Provide the [X, Y] coordinate of the cell's center where the given text is located.  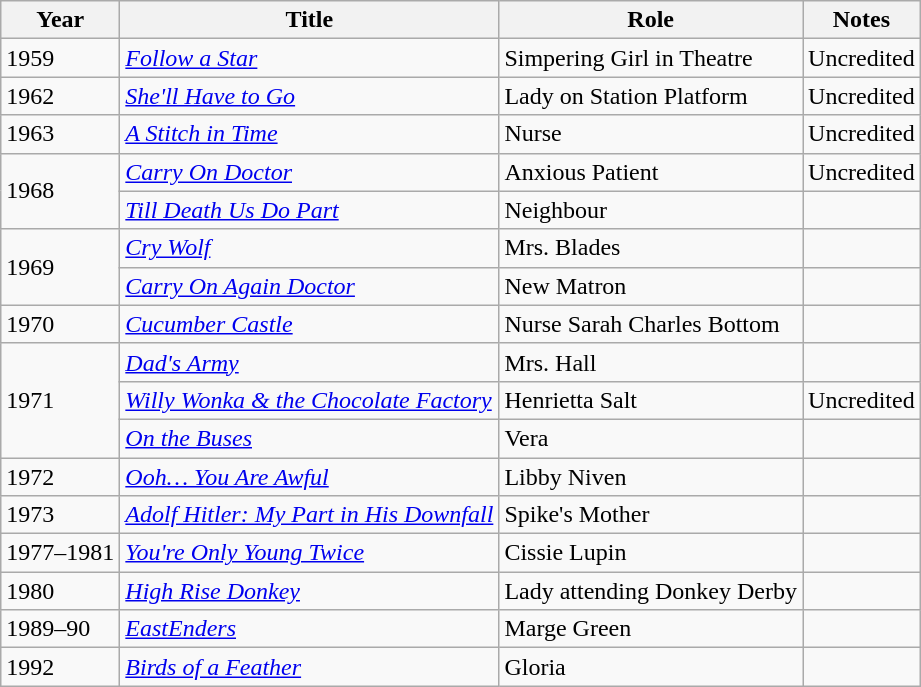
Adolf Hitler: My Part in His Downfall [310, 515]
Year [60, 20]
Title [310, 20]
1970 [60, 324]
She'll Have to Go [310, 96]
1992 [60, 667]
1971 [60, 400]
Notes [862, 20]
Marge Green [651, 629]
High Rise Donkey [310, 591]
Cucumber Castle [310, 324]
1977–1981 [60, 553]
Follow a Star [310, 58]
1972 [60, 477]
Vera [651, 438]
1980 [60, 591]
Nurse [651, 134]
New Matron [651, 286]
Mrs. Blades [651, 248]
Anxious Patient [651, 172]
Mrs. Hall [651, 362]
1969 [60, 267]
Simpering Girl in Theatre [651, 58]
Libby Niven [651, 477]
Dad's Army [310, 362]
EastEnders [310, 629]
Lady attending Donkey Derby [651, 591]
Role [651, 20]
1959 [60, 58]
1968 [60, 191]
Carry On Again Doctor [310, 286]
Henrietta Salt [651, 400]
Spike's Mother [651, 515]
Willy Wonka & the Chocolate Factory [310, 400]
Gloria [651, 667]
On the Buses [310, 438]
Lady on Station Platform [651, 96]
Till Death Us Do Part [310, 210]
Nurse Sarah Charles Bottom [651, 324]
Cry Wolf [310, 248]
1989–90 [60, 629]
Neighbour [651, 210]
You're Only Young Twice [310, 553]
1963 [60, 134]
Ooh… You Are Awful [310, 477]
Birds of a Feather [310, 667]
Carry On Doctor [310, 172]
1973 [60, 515]
A Stitch in Time [310, 134]
1962 [60, 96]
Cissie Lupin [651, 553]
